Detect which cell encompasses the target text, then output its (x, y) center coordinate. 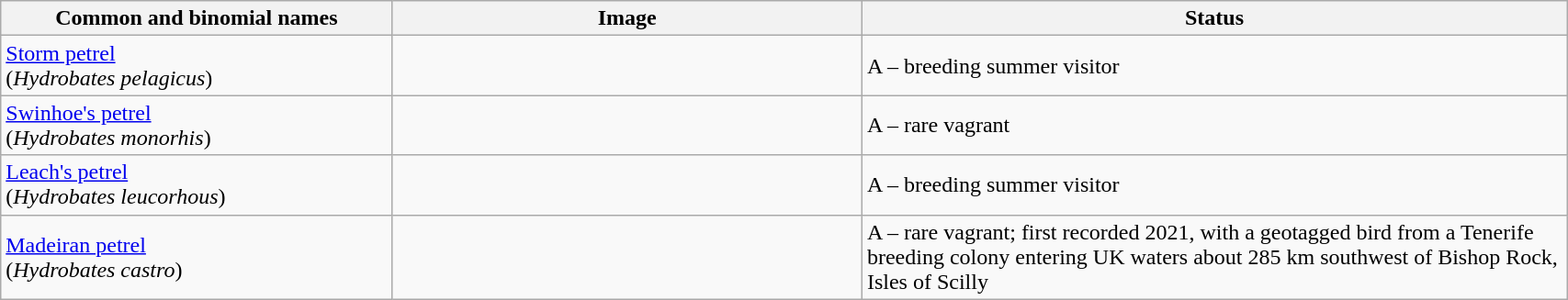
A – rare vagrant (1214, 125)
Madeiran petrel(Hydrobates castro) (197, 257)
Storm petrel(Hydrobates pelagicus) (197, 66)
Swinhoe's petrel(Hydrobates monorhis) (197, 125)
Status (1214, 18)
Image (626, 18)
Common and binomial names (197, 18)
Leach's petrel(Hydrobates leucorhous) (197, 185)
